Determine the [X, Y] coordinate at the center of the cell enclosing the given text.  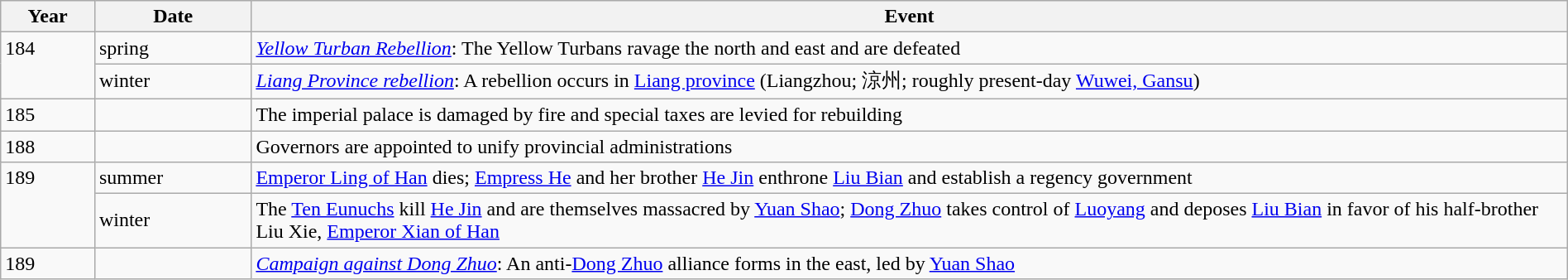
summer [172, 178]
Event [910, 17]
Governors are appointed to unify provincial administrations [910, 147]
Year [48, 17]
spring [172, 48]
185 [48, 114]
Date [172, 17]
188 [48, 147]
Emperor Ling of Han dies; Empress He and her brother He Jin enthrone Liu Bian and establish a regency government [910, 178]
The imperial palace is damaged by fire and special taxes are levied for rebuilding [910, 114]
184 [48, 66]
Campaign against Dong Zhuo: An anti-Dong Zhuo alliance forms in the east, led by Yuan Shao [910, 263]
Yellow Turban Rebellion: The Yellow Turbans ravage the north and east and are defeated [910, 48]
Liang Province rebellion: A rebellion occurs in Liang province (Liangzhou; 涼州; roughly present-day Wuwei, Gansu) [910, 81]
